For the text-containing cell, return its midpoint in (X, Y) coordinate format. 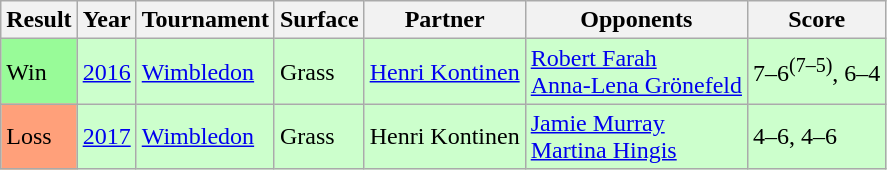
2017 (106, 136)
Surface (319, 20)
7–6(7–5), 6–4 (816, 72)
Result (39, 20)
Jamie Murray Martina Hingis (636, 136)
Year (106, 20)
Tournament (205, 20)
Loss (39, 136)
Opponents (636, 20)
Win (39, 72)
Robert Farah Anna-Lena Grönefeld (636, 72)
Score (816, 20)
2016 (106, 72)
Partner (444, 20)
4–6, 4–6 (816, 136)
